Output the [X, Y] coordinate of the center of the cell containing the given text.  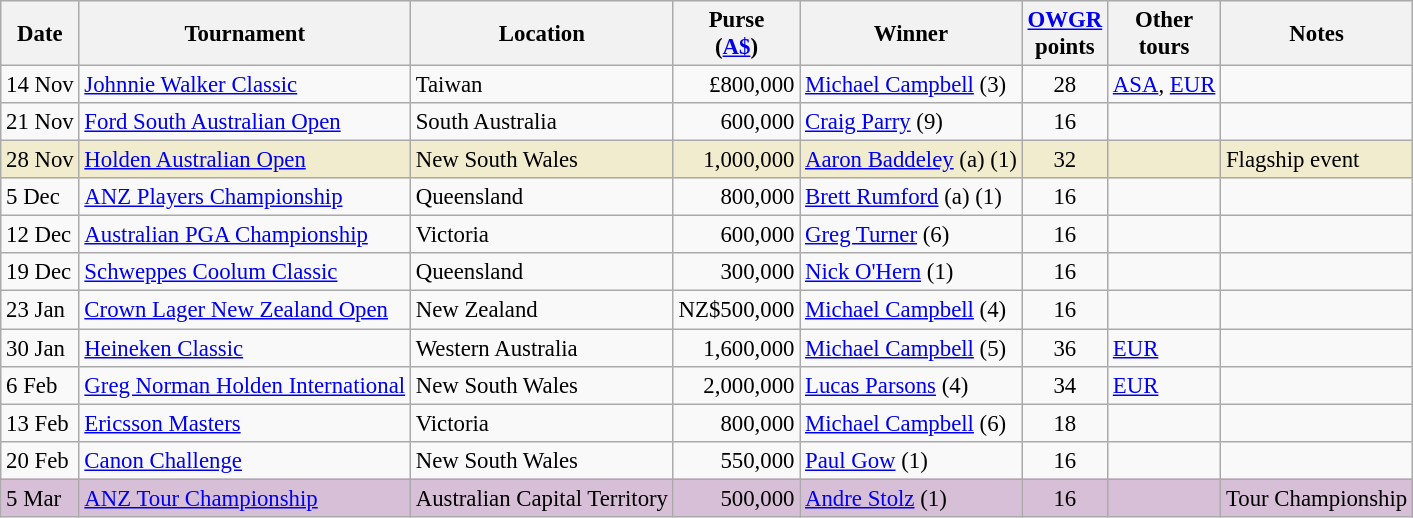
Australian PGA Championship [244, 235]
Australian Capital Territory [542, 498]
Date [40, 34]
14 Nov [40, 85]
Aaron Baddeley (a) (1) [912, 160]
ANZ Tour Championship [244, 498]
Brett Rumford (a) (1) [912, 197]
Western Australia [542, 348]
34 [1064, 385]
2,000,000 [736, 385]
28 Nov [40, 160]
Purse(A$) [736, 34]
Crown Lager New Zealand Open [244, 310]
Michael Campbell (5) [912, 348]
6 Feb [40, 385]
Paul Gow (1) [912, 460]
Michael Campbell (3) [912, 85]
500,000 [736, 498]
Taiwan [542, 85]
Greg Norman Holden International [244, 385]
OWGRpoints [1064, 34]
Greg Turner (6) [912, 235]
ANZ Players Championship [244, 197]
Flagship event [1317, 160]
Michael Campbell (4) [912, 310]
Michael Campbell (6) [912, 423]
Tournament [244, 34]
12 Dec [40, 235]
1,600,000 [736, 348]
32 [1064, 160]
300,000 [736, 273]
Canon Challenge [244, 460]
21 Nov [40, 122]
Craig Parry (9) [912, 122]
1,000,000 [736, 160]
36 [1064, 348]
Andre Stolz (1) [912, 498]
Nick O'Hern (1) [912, 273]
23 Jan [40, 310]
18 [1064, 423]
5 Mar [40, 498]
Johnnie Walker Classic [244, 85]
New Zealand [542, 310]
NZ$500,000 [736, 310]
ASA, EUR [1164, 85]
Location [542, 34]
Schweppes Coolum Classic [244, 273]
Tour Championship [1317, 498]
Notes [1317, 34]
Heineken Classic [244, 348]
Winner [912, 34]
550,000 [736, 460]
13 Feb [40, 423]
£800,000 [736, 85]
Othertours [1164, 34]
5 Dec [40, 197]
Ford South Australian Open [244, 122]
30 Jan [40, 348]
19 Dec [40, 273]
South Australia [542, 122]
Lucas Parsons (4) [912, 385]
Holden Australian Open [244, 160]
28 [1064, 85]
Ericsson Masters [244, 423]
20 Feb [40, 460]
